Find where the given text appears and provide that cell's center as [X, Y] coordinate. 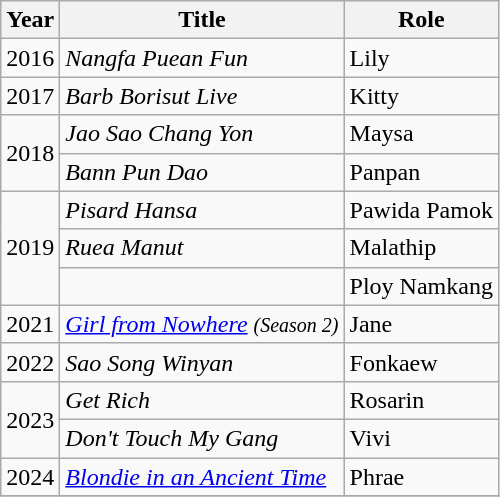
Blondie in an Ancient Time [202, 477]
2021 [30, 324]
Pawida Pamok [421, 210]
2024 [30, 477]
Jane [421, 324]
Don't Touch My Gang [202, 438]
Girl from Nowhere (Season 2) [202, 324]
Pisard Hansa [202, 210]
Sao Song Winyan [202, 362]
Year [30, 20]
Bann Pun Dao [202, 172]
Vivi [421, 438]
Barb Borisut Live [202, 96]
Rosarin [421, 400]
2023 [30, 419]
Phrae [421, 477]
Role [421, 20]
2016 [30, 58]
2018 [30, 153]
Malathip [421, 248]
Jao Sao Chang Yon [202, 134]
2019 [30, 248]
2017 [30, 96]
Get Rich [202, 400]
Ploy Namkang [421, 286]
Panpan [421, 172]
Maysa [421, 134]
Nangfa Puean Fun [202, 58]
Title [202, 20]
Lily [421, 58]
Kitty [421, 96]
2022 [30, 362]
Fonkaew [421, 362]
Ruea Manut [202, 248]
